Return [x, y] of the center of cell containing provided text 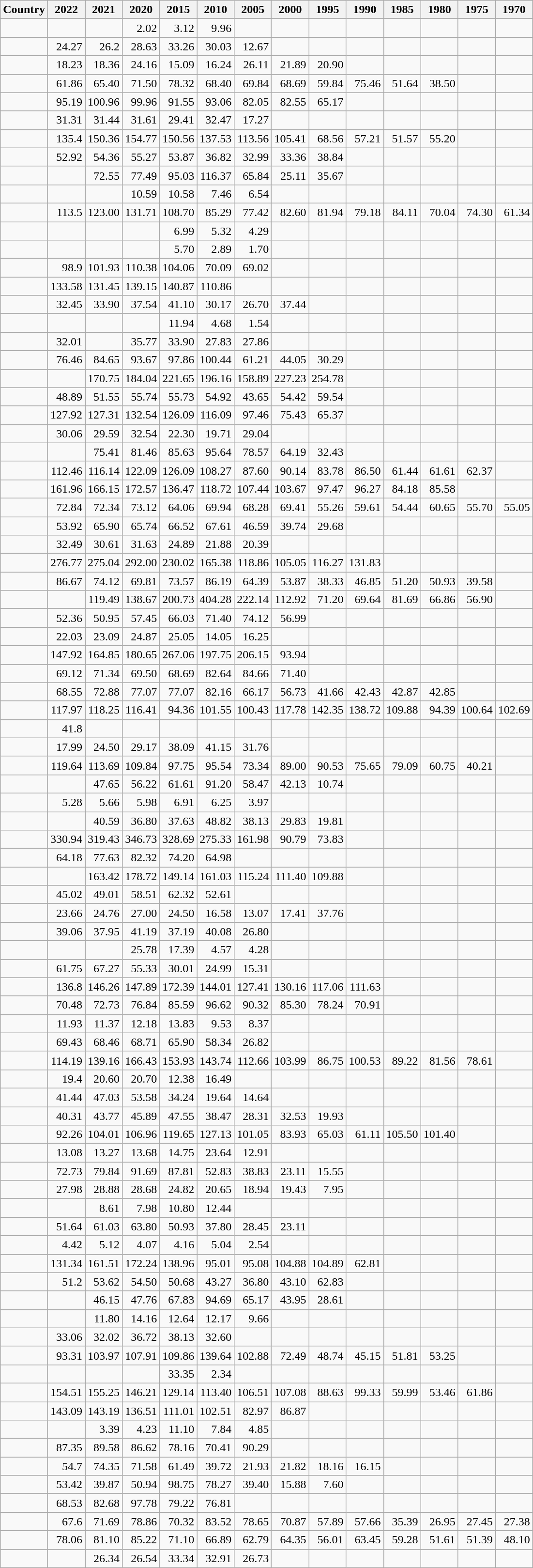
26.34 [104, 1558]
222.14 [253, 600]
6.25 [216, 802]
105.05 [290, 563]
86.19 [216, 581]
4.29 [253, 231]
27.98 [66, 1190]
90.14 [290, 470]
13.83 [178, 1024]
110.86 [216, 286]
116.14 [104, 470]
30.03 [216, 47]
67.83 [178, 1300]
55.05 [514, 507]
72.49 [290, 1355]
107.08 [290, 1392]
117.78 [290, 710]
45.02 [66, 895]
35.39 [402, 1521]
28.61 [327, 1300]
97.78 [141, 1503]
133.58 [66, 286]
68.55 [66, 692]
69.81 [141, 581]
118.86 [253, 563]
114.19 [66, 1060]
106.51 [253, 1392]
39.40 [253, 1485]
11.94 [178, 323]
11.80 [104, 1319]
Country [24, 10]
10.58 [178, 194]
69.02 [253, 268]
161.03 [216, 876]
51.55 [104, 397]
85.58 [440, 489]
15.55 [327, 1171]
109.84 [141, 765]
1990 [365, 10]
91.69 [141, 1171]
45.15 [365, 1355]
12.44 [216, 1208]
139.16 [104, 1060]
10.74 [327, 784]
65.03 [327, 1134]
113.69 [104, 765]
67.27 [104, 968]
1975 [476, 10]
32.01 [66, 342]
5.70 [178, 249]
47.03 [104, 1097]
85.59 [178, 1005]
19.71 [216, 434]
95.08 [253, 1263]
81.94 [327, 212]
16.58 [216, 913]
77.63 [104, 858]
57.45 [141, 618]
19.93 [327, 1116]
113.40 [216, 1392]
12.38 [178, 1079]
56.90 [476, 600]
36.72 [141, 1337]
62.32 [178, 895]
95.01 [216, 1263]
4.57 [216, 950]
71.58 [141, 1466]
106.96 [141, 1134]
267.06 [178, 655]
21.89 [290, 65]
69.43 [66, 1042]
64.39 [253, 581]
47.65 [104, 784]
12.91 [253, 1153]
40.21 [476, 765]
16.24 [216, 65]
41.10 [178, 305]
2015 [178, 10]
230.02 [178, 563]
33.26 [178, 47]
15.31 [253, 968]
26.54 [141, 1558]
7.60 [327, 1485]
48.82 [216, 821]
2010 [216, 10]
11.37 [104, 1024]
112.66 [253, 1060]
14.64 [253, 1097]
70.48 [66, 1005]
116.41 [141, 710]
12.18 [141, 1024]
154.51 [66, 1392]
221.65 [178, 378]
19.43 [290, 1190]
85.29 [216, 212]
276.77 [66, 563]
51.39 [476, 1540]
56.01 [327, 1540]
143.74 [216, 1060]
82.64 [216, 673]
40.31 [66, 1116]
47.55 [178, 1116]
52.61 [216, 895]
98.9 [66, 268]
24.82 [178, 1190]
54.44 [402, 507]
78.06 [66, 1540]
39.74 [290, 526]
27.38 [514, 1521]
100.44 [216, 360]
54.50 [141, 1282]
70.32 [178, 1521]
155.25 [104, 1392]
94.69 [216, 1300]
58.47 [253, 784]
47.76 [141, 1300]
161.51 [104, 1263]
29.59 [104, 434]
65.37 [327, 415]
82.32 [141, 858]
143.19 [104, 1411]
91.55 [178, 102]
32.02 [104, 1337]
153.93 [178, 1060]
2022 [66, 10]
50.68 [178, 1282]
71.10 [178, 1540]
53.92 [66, 526]
55.70 [476, 507]
140.87 [178, 286]
104.01 [104, 1134]
39.06 [66, 931]
14.75 [178, 1153]
53.58 [141, 1097]
70.41 [216, 1448]
38.09 [178, 747]
29.68 [327, 526]
28.45 [253, 1226]
12.17 [216, 1319]
20.39 [253, 544]
83.93 [290, 1134]
29.83 [290, 821]
94.39 [440, 710]
138.72 [365, 710]
42.43 [365, 692]
95.54 [216, 765]
1995 [327, 10]
95.64 [216, 452]
172.57 [141, 489]
71.20 [327, 600]
61.34 [514, 212]
86.75 [327, 1060]
51.57 [402, 139]
81.56 [440, 1060]
63.45 [365, 1540]
19.4 [66, 1079]
20.90 [327, 65]
127.41 [253, 987]
100.96 [104, 102]
2005 [253, 10]
42.85 [440, 692]
57.21 [365, 139]
129.14 [178, 1392]
319.43 [104, 839]
143.09 [66, 1411]
9.53 [216, 1024]
23.64 [216, 1153]
1.70 [253, 249]
3.39 [104, 1429]
32.54 [141, 434]
38.84 [327, 157]
275.04 [104, 563]
78.24 [327, 1005]
54.92 [216, 397]
5.04 [216, 1245]
82.16 [216, 692]
24.16 [141, 65]
35.67 [327, 175]
74.30 [476, 212]
37.80 [216, 1226]
6.54 [253, 194]
135.4 [66, 139]
62.81 [365, 1263]
61.21 [253, 360]
70.04 [440, 212]
136.47 [178, 489]
3.12 [178, 28]
104.06 [178, 268]
127.13 [216, 1134]
53.42 [66, 1485]
123.00 [104, 212]
178.72 [141, 876]
78.57 [253, 452]
146.26 [104, 987]
66.17 [253, 692]
99.33 [365, 1392]
96.27 [365, 489]
68.56 [327, 139]
116.27 [327, 563]
38.33 [327, 581]
69.94 [216, 507]
131.83 [365, 563]
62.83 [327, 1282]
53.25 [440, 1355]
52.83 [216, 1171]
81.10 [104, 1540]
41.8 [66, 729]
26.2 [104, 47]
46.59 [253, 526]
130.16 [290, 987]
4.85 [253, 1429]
30.06 [66, 434]
26.73 [253, 1558]
66.52 [178, 526]
75.65 [365, 765]
85.22 [141, 1540]
74.35 [104, 1466]
37.19 [178, 931]
31.63 [141, 544]
97.75 [178, 765]
43.95 [290, 1300]
77.49 [141, 175]
86.87 [290, 1411]
21.88 [216, 544]
136.51 [141, 1411]
9.66 [253, 1319]
55.27 [141, 157]
161.96 [66, 489]
5.12 [104, 1245]
54.7 [66, 1466]
166.15 [104, 489]
27.86 [253, 342]
78.86 [141, 1521]
78.16 [178, 1448]
23.66 [66, 913]
59.28 [402, 1540]
103.97 [104, 1355]
83.78 [327, 470]
37.44 [290, 305]
7.95 [327, 1190]
154.77 [141, 139]
164.85 [104, 655]
68.40 [216, 83]
84.65 [104, 360]
30.61 [104, 544]
82.55 [290, 102]
55.33 [141, 968]
105.41 [290, 139]
51.61 [440, 1540]
28.68 [141, 1190]
90.29 [253, 1448]
68.46 [104, 1042]
65.74 [141, 526]
2.02 [141, 28]
138.67 [141, 600]
172.24 [141, 1263]
73.34 [253, 765]
60.75 [440, 765]
69.12 [66, 673]
69.50 [141, 673]
97.86 [178, 360]
92.26 [66, 1134]
5.66 [104, 802]
254.78 [327, 378]
61.11 [365, 1134]
88.63 [327, 1392]
15.09 [178, 65]
84.18 [402, 489]
57.89 [327, 1521]
56.99 [290, 618]
79.09 [402, 765]
13.08 [66, 1153]
115.24 [253, 876]
131.71 [141, 212]
24.89 [178, 544]
3.97 [253, 802]
76.46 [66, 360]
43.65 [253, 397]
38.83 [253, 1171]
1.54 [253, 323]
35.77 [141, 342]
118.25 [104, 710]
32.49 [66, 544]
67.61 [216, 526]
69.64 [365, 600]
62.79 [253, 1540]
197.75 [216, 655]
29.04 [253, 434]
4.68 [216, 323]
26.82 [253, 1042]
33.35 [178, 1374]
116.37 [216, 175]
20.65 [216, 1190]
42.87 [402, 692]
59.54 [327, 397]
82.05 [253, 102]
64.19 [290, 452]
6.99 [178, 231]
93.94 [290, 655]
43.77 [104, 1116]
32.91 [216, 1558]
28.63 [141, 47]
38.47 [216, 1116]
5.32 [216, 231]
6.91 [178, 802]
85.63 [178, 452]
18.94 [253, 1190]
25.05 [178, 637]
32.53 [290, 1116]
22.30 [178, 434]
48.89 [66, 397]
8.37 [253, 1024]
16.49 [216, 1079]
122.09 [141, 470]
21.93 [253, 1466]
20.70 [141, 1079]
48.10 [514, 1540]
64.35 [290, 1540]
50.94 [141, 1485]
112.46 [66, 470]
117.06 [327, 987]
9.96 [216, 28]
99.96 [141, 102]
103.99 [290, 1060]
41.44 [66, 1097]
89.00 [290, 765]
14.16 [141, 1319]
18.23 [66, 65]
147.92 [66, 655]
150.56 [178, 139]
41.15 [216, 747]
48.74 [327, 1355]
51.81 [402, 1355]
53.62 [104, 1282]
113.5 [66, 212]
31.31 [66, 120]
64.98 [216, 858]
71.34 [104, 673]
7.98 [141, 1208]
60.65 [440, 507]
26.11 [253, 65]
54.36 [104, 157]
61.75 [66, 968]
32.60 [216, 1337]
91.20 [216, 784]
65.84 [253, 175]
37.76 [327, 913]
206.15 [253, 655]
55.74 [141, 397]
10.80 [178, 1208]
90.32 [253, 1005]
79.84 [104, 1171]
84.11 [402, 212]
131.45 [104, 286]
105.50 [402, 1134]
44.05 [290, 360]
52.36 [66, 618]
32.47 [216, 120]
147.89 [141, 987]
63.80 [141, 1226]
101.40 [440, 1134]
95.19 [66, 102]
404.28 [216, 600]
28.88 [104, 1190]
27.83 [216, 342]
41.66 [327, 692]
68.71 [141, 1042]
21.82 [290, 1466]
346.73 [141, 839]
328.69 [178, 839]
82.68 [104, 1503]
90.53 [327, 765]
16.15 [365, 1466]
70.87 [290, 1521]
71.50 [141, 83]
184.04 [141, 378]
110.38 [141, 268]
330.94 [66, 839]
163.42 [104, 876]
43.27 [216, 1282]
56.73 [290, 692]
70.91 [365, 1005]
65.40 [104, 83]
54.42 [290, 397]
81.69 [402, 600]
12.67 [253, 47]
51.2 [66, 1282]
11.10 [178, 1429]
93.67 [141, 360]
100.53 [365, 1060]
5.98 [141, 802]
71.69 [104, 1521]
95.03 [178, 175]
72.34 [104, 507]
49.01 [104, 895]
70.09 [216, 268]
18.36 [104, 65]
118.72 [216, 489]
102.69 [514, 710]
4.16 [178, 1245]
76.84 [141, 1005]
67.6 [66, 1521]
102.88 [253, 1355]
119.49 [104, 600]
26.95 [440, 1521]
25.78 [141, 950]
2020 [141, 10]
66.86 [440, 600]
142.35 [327, 710]
53.46 [440, 1392]
38.50 [440, 83]
137.53 [216, 139]
89.22 [402, 1060]
30.17 [216, 305]
69.84 [253, 83]
76.81 [216, 1503]
30.29 [327, 360]
170.75 [104, 378]
58.51 [141, 895]
46.85 [365, 581]
13.68 [141, 1153]
31.76 [253, 747]
1980 [440, 10]
32.99 [253, 157]
117.97 [66, 710]
93.06 [216, 102]
46.15 [104, 1300]
83.52 [216, 1521]
17.39 [178, 950]
62.37 [476, 470]
97.47 [327, 489]
55.20 [440, 139]
84.66 [253, 673]
96.62 [216, 1005]
86.50 [365, 470]
109.86 [178, 1355]
100.43 [253, 710]
36.82 [216, 157]
78.32 [178, 83]
2000 [290, 10]
42.13 [290, 784]
4.28 [253, 950]
86.62 [141, 1448]
144.01 [216, 987]
75.43 [290, 415]
52.92 [66, 157]
51.20 [402, 581]
2021 [104, 10]
17.41 [290, 913]
61.49 [178, 1466]
11.93 [66, 1024]
101.93 [104, 268]
81.46 [141, 452]
104.89 [327, 1263]
101.05 [253, 1134]
31.44 [104, 120]
127.31 [104, 415]
97.46 [253, 415]
66.03 [178, 618]
86.67 [66, 581]
10.59 [141, 194]
75.46 [365, 83]
59.61 [365, 507]
75.41 [104, 452]
29.41 [178, 120]
78.65 [253, 1521]
27.45 [476, 1521]
149.14 [178, 876]
55.26 [327, 507]
18.16 [327, 1466]
100.64 [476, 710]
108.70 [178, 212]
79.22 [178, 1503]
139.64 [216, 1355]
7.46 [216, 194]
68.28 [253, 507]
31.61 [141, 120]
275.33 [216, 839]
37.95 [104, 931]
61.44 [402, 470]
87.35 [66, 1448]
39.72 [216, 1466]
87.60 [253, 470]
127.92 [66, 415]
39.87 [104, 1485]
79.18 [365, 212]
26.70 [253, 305]
111.40 [290, 876]
17.27 [253, 120]
93.31 [66, 1355]
40.08 [216, 931]
82.97 [253, 1411]
104.88 [290, 1263]
139.15 [141, 286]
24.99 [216, 968]
196.16 [216, 378]
14.05 [216, 637]
172.39 [178, 987]
15.88 [290, 1485]
5.28 [66, 802]
69.41 [290, 507]
66.89 [216, 1540]
25.11 [290, 175]
2.34 [216, 1374]
78.27 [216, 1485]
227.23 [290, 378]
107.44 [253, 489]
200.73 [178, 600]
19.81 [327, 821]
74.20 [178, 858]
24.87 [141, 637]
33.34 [178, 1558]
166.43 [141, 1060]
23.09 [104, 637]
59.84 [327, 83]
102.51 [216, 1411]
45.89 [141, 1116]
43.10 [290, 1282]
13.27 [104, 1153]
64.18 [66, 858]
180.65 [141, 655]
72.88 [104, 692]
113.56 [253, 139]
68.53 [66, 1503]
119.64 [66, 765]
59.99 [402, 1392]
33.36 [290, 157]
56.22 [141, 784]
119.65 [178, 1134]
32.45 [66, 305]
37.63 [178, 821]
73.12 [141, 507]
82.60 [290, 212]
26.80 [253, 931]
78.61 [476, 1060]
132.54 [141, 415]
24.27 [66, 47]
89.58 [104, 1448]
73.57 [178, 581]
165.38 [216, 563]
94.36 [178, 710]
136.8 [66, 987]
30.01 [178, 968]
107.91 [141, 1355]
2.89 [216, 249]
34.24 [178, 1097]
12.64 [178, 1319]
150.36 [104, 139]
1970 [514, 10]
22.03 [66, 637]
50.95 [104, 618]
116.09 [216, 415]
72.84 [66, 507]
61.03 [104, 1226]
146.21 [141, 1392]
37.54 [141, 305]
20.60 [104, 1079]
55.73 [178, 397]
108.27 [216, 470]
4.23 [141, 1429]
2.54 [253, 1245]
7.84 [216, 1429]
101.55 [216, 710]
98.75 [178, 1485]
24.76 [104, 913]
85.30 [290, 1005]
28.31 [253, 1116]
41.19 [141, 931]
33.06 [66, 1337]
90.79 [290, 839]
158.89 [253, 378]
4.42 [66, 1245]
13.07 [253, 913]
87.81 [178, 1171]
64.06 [178, 507]
4.07 [141, 1245]
73.83 [327, 839]
111.63 [365, 987]
29.17 [141, 747]
1985 [402, 10]
58.34 [216, 1042]
103.67 [290, 489]
72.55 [104, 175]
39.58 [476, 581]
19.64 [216, 1097]
8.61 [104, 1208]
138.96 [178, 1263]
77.42 [253, 212]
32.43 [327, 452]
17.99 [66, 747]
112.92 [290, 600]
40.59 [104, 821]
292.00 [141, 563]
16.25 [253, 637]
57.66 [365, 1521]
111.01 [178, 1411]
27.00 [141, 913]
161.98 [253, 839]
131.34 [66, 1263]
